Determine the (x, y) coordinate at the center of the cell enclosing the given text.  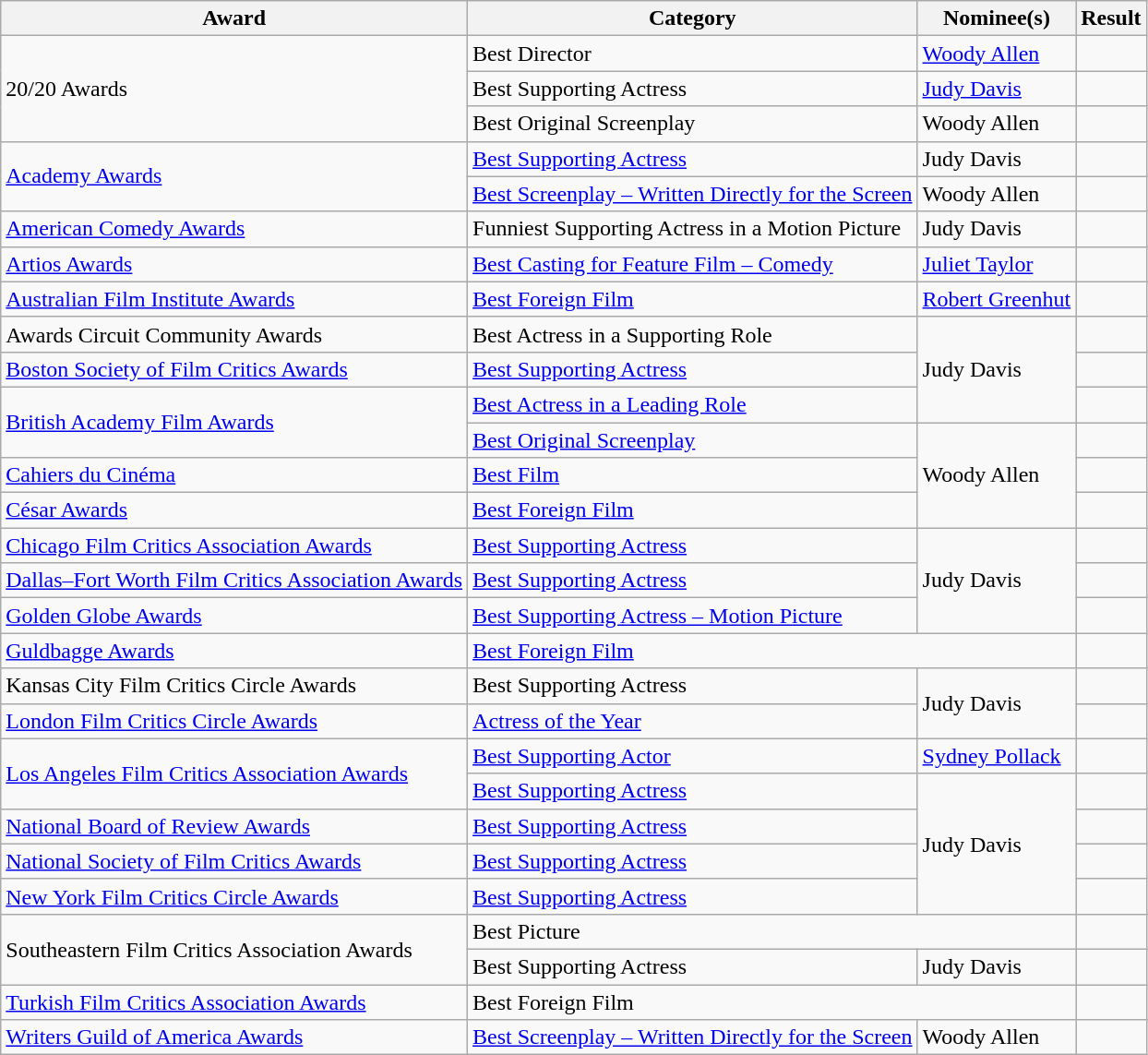
Turkish Film Critics Association Awards (234, 1001)
Sydney Pollack (997, 756)
Category (693, 18)
Awards Circuit Community Awards (234, 334)
Best Director (693, 54)
National Society of Film Critics Awards (234, 861)
Juliet Taylor (997, 264)
London Film Critics Circle Awards (234, 721)
Southeastern Film Critics Association Awards (234, 949)
Guldbagge Awards (234, 651)
Award (234, 18)
Best Supporting Actor (693, 756)
César Awards (234, 510)
Robert Greenhut (997, 299)
National Board of Review Awards (234, 826)
20/20 Awards (234, 89)
Chicago Film Critics Association Awards (234, 545)
Best Casting for Feature Film – Comedy (693, 264)
New York Film Critics Circle Awards (234, 896)
Los Angeles Film Critics Association Awards (234, 773)
American Comedy Awards (234, 229)
Best Supporting Actress – Motion Picture (693, 616)
Australian Film Institute Awards (234, 299)
Boston Society of Film Critics Awards (234, 369)
Best Picture (771, 931)
Result (1111, 18)
Cahiers du Cinéma (234, 475)
Golden Globe Awards (234, 616)
Nominee(s) (997, 18)
Funniest Supporting Actress in a Motion Picture (693, 229)
British Academy Film Awards (234, 422)
Writers Guild of America Awards (234, 1037)
Best Actress in a Leading Role (693, 404)
Actress of the Year (693, 721)
Kansas City Film Critics Circle Awards (234, 686)
Dallas–Fort Worth Film Critics Association Awards (234, 581)
Academy Awards (234, 176)
Best Film (693, 475)
Artios Awards (234, 264)
Best Actress in a Supporting Role (693, 334)
